Output the (x, y) coordinate of the center of the cell containing the given text.  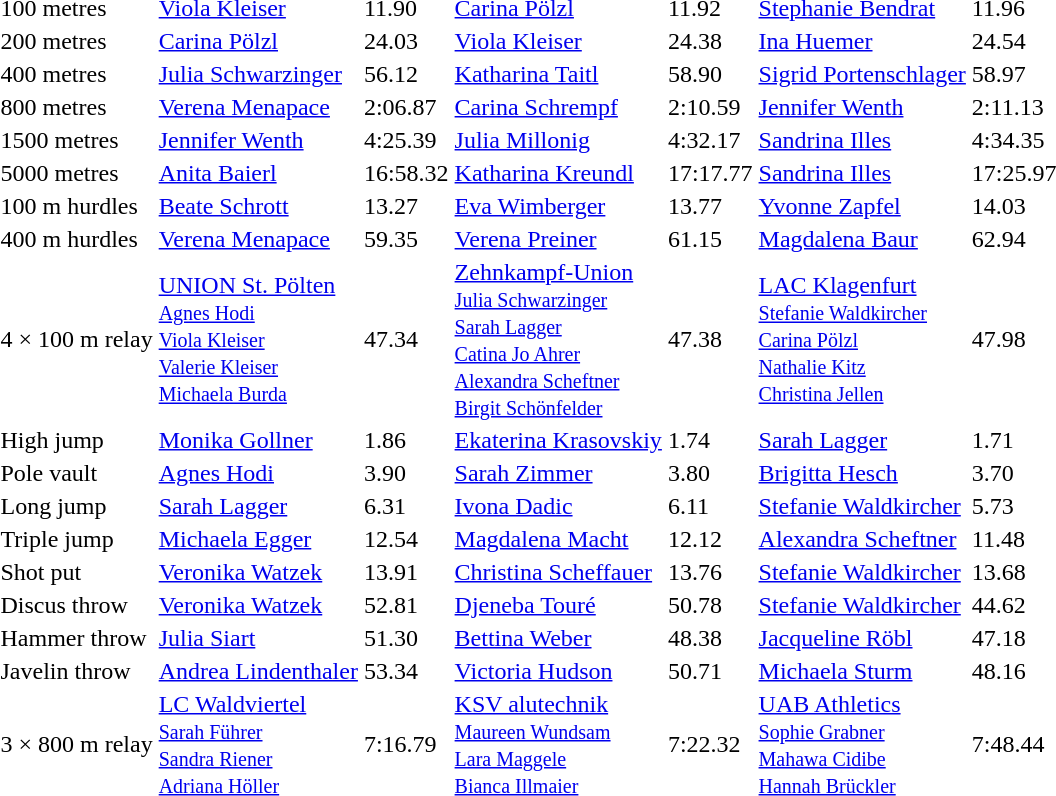
50.78 (710, 605)
13.27 (406, 206)
12.54 (406, 539)
47.38 (710, 340)
13.77 (710, 206)
3.90 (406, 473)
61.15 (710, 239)
Ekaterina Krasovskiy (558, 440)
2:06.87 (406, 107)
Brigitta Hesch (862, 473)
Ivona Dadic (558, 506)
59.35 (406, 239)
Michaela Egger (258, 539)
Viola Kleiser (558, 41)
1.86 (406, 440)
LAC KlagenfurtStefanie WaldkircherCarina PölzlNathalie KitzChristina Jellen (862, 340)
6.11 (710, 506)
24.03 (406, 41)
Carina Schrempf (558, 107)
Julia Schwarzinger (258, 74)
56.12 (406, 74)
Magdalena Baur (862, 239)
Alexandra Scheftner (862, 539)
1.74 (710, 440)
51.30 (406, 638)
Bettina Weber (558, 638)
13.76 (710, 572)
58.90 (710, 74)
Zehnkampf-UnionJulia SchwarzingerSarah LaggerCatina Jo AhrerAlexandra ScheftnerBirgit Schönfelder (558, 340)
Julia Siart (258, 638)
17:17.77 (710, 173)
24.38 (710, 41)
16:58.32 (406, 173)
Sigrid Portenschlager (862, 74)
Sarah Zimmer (558, 473)
Verena Preiner (558, 239)
Katharina Taitl (558, 74)
47.34 (406, 340)
Katharina Kreundl (558, 173)
Carina Pölzl (258, 41)
Christina Scheffauer (558, 572)
Jacqueline Röbl (862, 638)
Beate Schrott (258, 206)
48.38 (710, 638)
Agnes Hodi (258, 473)
6.31 (406, 506)
Victoria Hudson (558, 671)
Michaela Sturm (862, 671)
Andrea Lindenthaler (258, 671)
Yvonne Zapfel (862, 206)
Djeneba Touré (558, 605)
4:25.39 (406, 140)
52.81 (406, 605)
2:10.59 (710, 107)
53.34 (406, 671)
Magdalena Macht (558, 539)
Anita Baierl (258, 173)
13.91 (406, 572)
Julia Millonig (558, 140)
50.71 (710, 671)
Monika Gollner (258, 440)
4:32.17 (710, 140)
Ina Huemer (862, 41)
UNION St. PöltenAgnes HodiViola KleiserValerie KleiserMichaela Burda (258, 340)
12.12 (710, 539)
3.80 (710, 473)
Eva Wimberger (558, 206)
